Scan for the cell matching the given text and deliver its [x, y] coordinate at center. 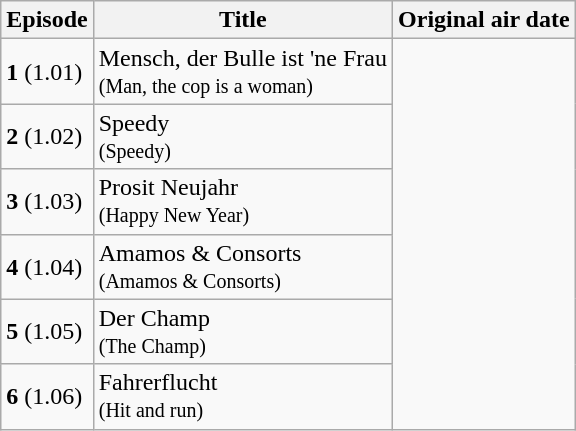
Der Champ(The Champ) [242, 332]
Title [242, 20]
2 (1.02) [47, 136]
4 (1.04) [47, 266]
Episode [47, 20]
Speedy(Speedy) [242, 136]
Mensch, der Bulle ist 'ne Frau(Man, the cop is a woman) [242, 72]
1 (1.01) [47, 72]
Fahrerflucht(Hit and run) [242, 396]
5 (1.05) [47, 332]
3 (1.03) [47, 202]
Prosit Neujahr(Happy New Year) [242, 202]
Original air date [484, 20]
Amamos & Consorts(Amamos & Consorts) [242, 266]
6 (1.06) [47, 396]
